Identify which cell holds the provided text, then report its (X, Y) central coordinate. 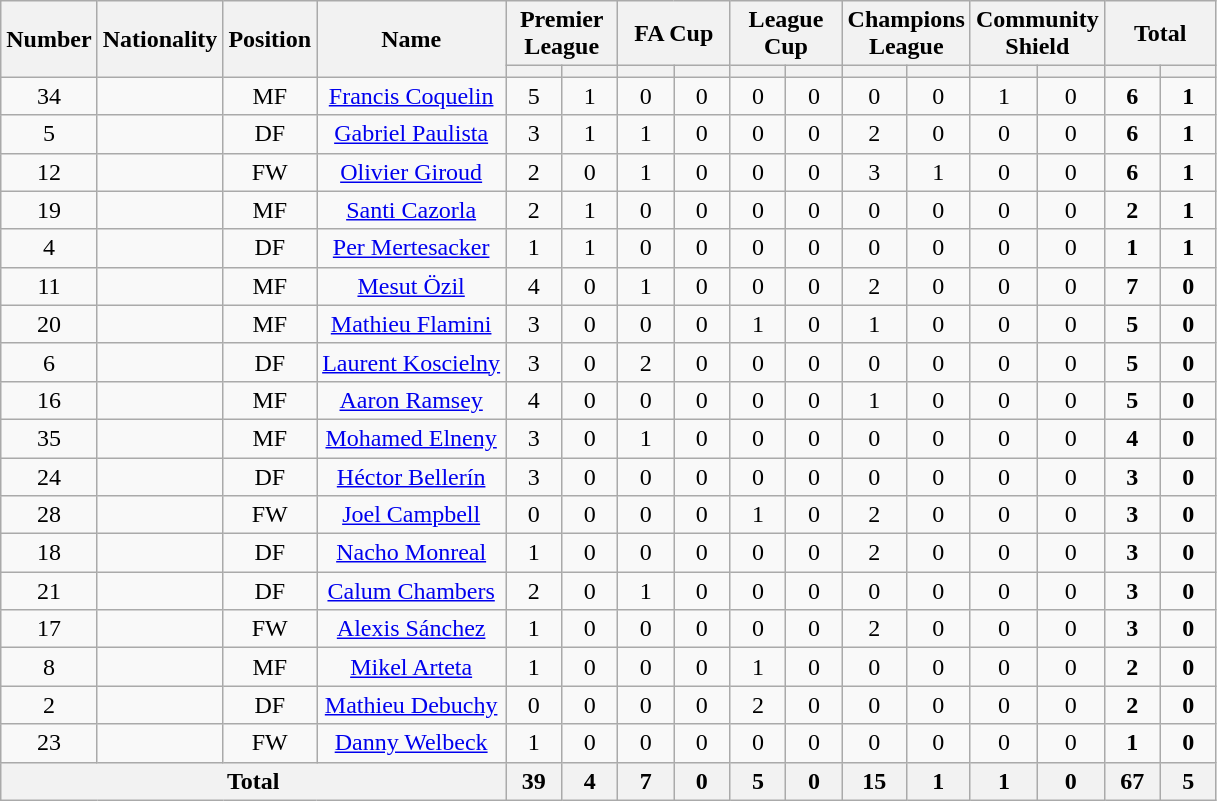
23 (49, 743)
11 (49, 286)
20 (49, 324)
8 (49, 667)
Alexis Sánchez (412, 629)
19 (49, 210)
Mesut Özil (412, 286)
Héctor Bellerín (412, 477)
18 (49, 553)
Per Mertesacker (412, 248)
Gabriel Paulista (412, 134)
League Cup (786, 34)
Premier League (562, 34)
34 (49, 96)
Nacho Monreal (412, 553)
Francis Coquelin (412, 96)
Community Shield (1037, 34)
Aaron Ramsey (412, 400)
Name (412, 39)
Joel Campbell (412, 515)
Mikel Arteta (412, 667)
17 (49, 629)
Calum Chambers (412, 591)
35 (49, 438)
Mathieu Debuchy (412, 705)
Olivier Giroud (412, 172)
28 (49, 515)
Santi Cazorla (412, 210)
Mohamed Elneny (412, 438)
16 (49, 400)
Danny Welbeck (412, 743)
67 (1132, 781)
12 (49, 172)
FA Cup (674, 34)
Mathieu Flamini (412, 324)
Nationality (160, 39)
Champions League (906, 34)
15 (874, 781)
Laurent Koscielny (412, 362)
39 (534, 781)
Position (270, 39)
Number (49, 39)
21 (49, 591)
24 (49, 477)
